Capture the cell that displays the provided text and extract its [x, y] central coordinate. 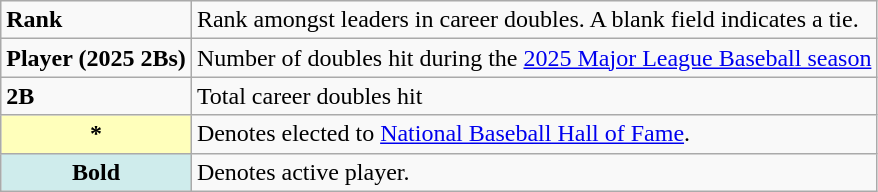
Denotes active player. [534, 172]
Total career doubles hit [534, 96]
Number of doubles hit during the 2025 Major League Baseball season [534, 58]
Bold [96, 172]
Rank amongst leaders in career doubles. A blank field indicates a tie. [534, 20]
Player (2025 2Bs) [96, 58]
Rank [96, 20]
2B [96, 96]
Denotes elected to National Baseball Hall of Fame. [534, 134]
* [96, 134]
